Capture the cell that displays the provided text and extract its (X, Y) central coordinate. 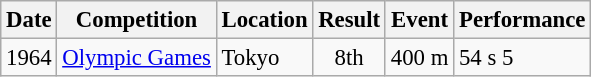
Event (419, 20)
Olympic Games (136, 58)
1964 (29, 58)
8th (350, 58)
400 m (419, 58)
Result (350, 20)
Tokyo (264, 58)
Performance (522, 20)
Location (264, 20)
54 s 5 (522, 58)
Competition (136, 20)
Date (29, 20)
